Provide the [X, Y] coordinate of the cell's center where the given text is located.  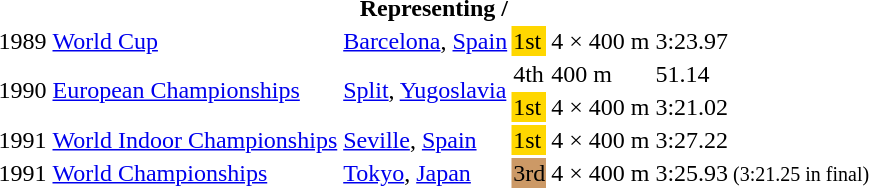
3rd [530, 173]
World Indoor Championships [195, 140]
European Championships [195, 90]
Barcelona, Spain [426, 41]
400 m [600, 74]
World Championships [195, 173]
Seville, Spain [426, 140]
Split, Yugoslavia [426, 90]
Tokyo, Japan [426, 173]
World Cup [195, 41]
4th [530, 74]
